Find where the given text appears and provide that cell's center as [X, Y] coordinate. 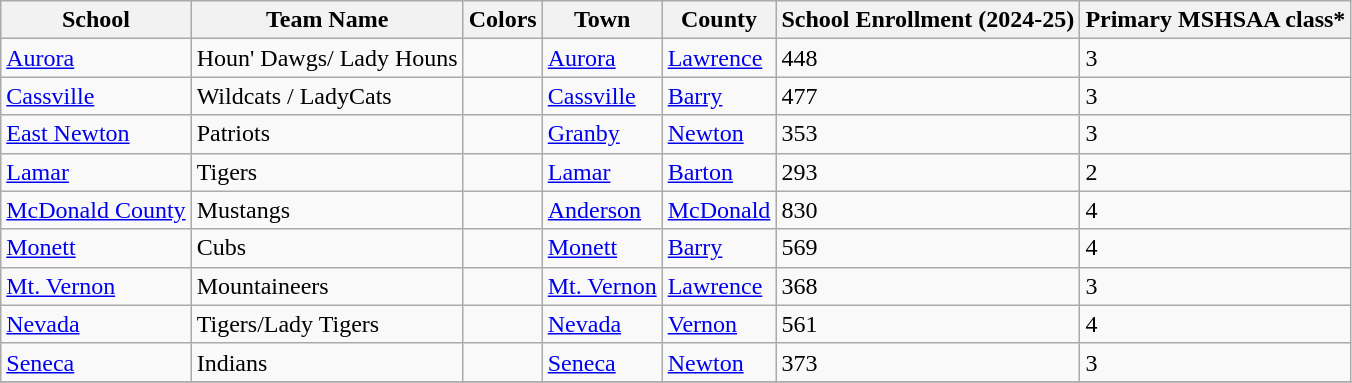
477 [928, 96]
School [96, 20]
368 [928, 286]
373 [928, 362]
Team Name [327, 20]
McDonald County [96, 210]
Barton [719, 172]
Vernon [719, 324]
569 [928, 248]
Wildcats / LadyCats [327, 96]
353 [928, 134]
County [719, 20]
Colors [502, 20]
Cubs [327, 248]
293 [928, 172]
Mountaineers [327, 286]
Patriots [327, 134]
Tigers [327, 172]
2 [1216, 172]
Houn' Dawgs/ Lady Houns [327, 58]
McDonald [719, 210]
Mustangs [327, 210]
School Enrollment (2024-25) [928, 20]
Anderson [602, 210]
Granby [602, 134]
Indians [327, 362]
Town [602, 20]
Primary MSHSAA class* [1216, 20]
830 [928, 210]
East Newton [96, 134]
Tigers/Lady Tigers [327, 324]
561 [928, 324]
448 [928, 58]
